Pinpoint the cell where the given text exists, returning its (x, y) midpoint coordinate. 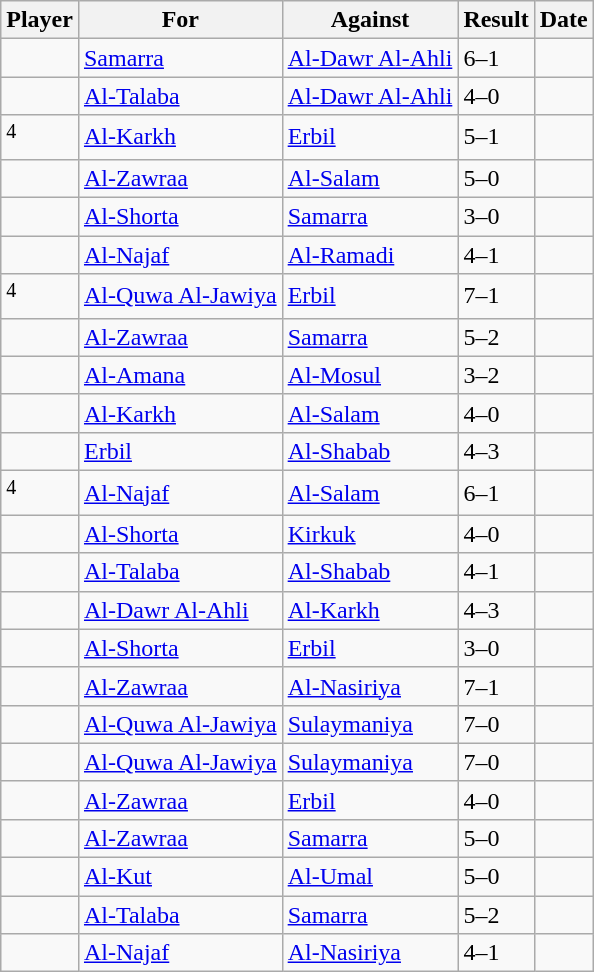
For (180, 20)
Result (496, 20)
Kirkuk (370, 534)
Against (370, 20)
Date (564, 20)
Al-Amana (180, 375)
Player (40, 20)
3–2 (496, 375)
Al-Umal (370, 877)
Al-Mosul (370, 375)
Al-Kut (180, 877)
Al-Ramadi (370, 255)
5–1 (496, 138)
